Output the (x, y) coordinate of the center of the cell containing the given text.  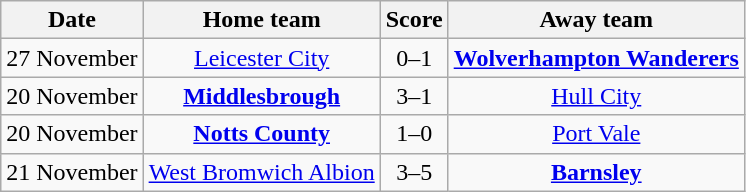
West Bromwich Albion (262, 172)
3–1 (414, 96)
Barnsley (596, 172)
21 November (72, 172)
Notts County (262, 134)
Hull City (596, 96)
3–5 (414, 172)
Middlesbrough (262, 96)
Home team (262, 20)
Date (72, 20)
Score (414, 20)
Away team (596, 20)
1–0 (414, 134)
Leicester City (262, 58)
27 November (72, 58)
Port Vale (596, 134)
0–1 (414, 58)
Wolverhampton Wanderers (596, 58)
